Scan for the cell matching the given text and deliver its [X, Y] coordinate at center. 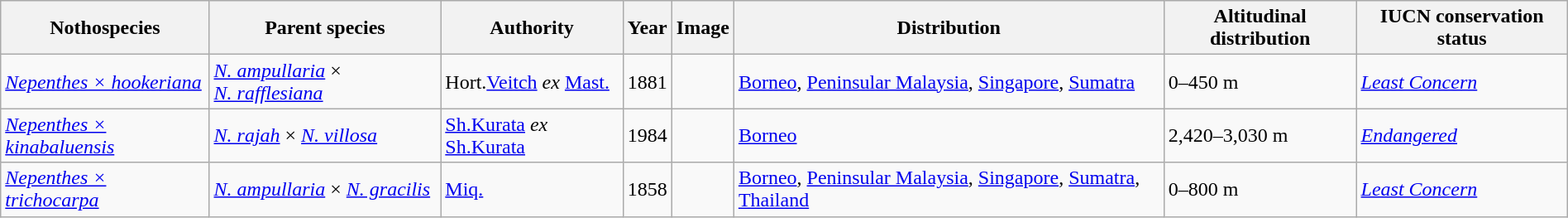
2,420–3,030 m [1260, 136]
Authority [532, 28]
Sh.Kurata ex Sh.Kurata [532, 136]
Parent species [325, 28]
Endangered [1462, 136]
N. ampullaria × N. gracilis [325, 189]
1984 [647, 136]
Image [703, 28]
1881 [647, 81]
Altitudinal distribution [1260, 28]
Hort.Veitch ex Mast. [532, 81]
Nepenthes × hookeriana [105, 81]
Nepenthes × trichocarpa [105, 189]
Borneo [949, 136]
Year [647, 28]
IUCN conservation status [1462, 28]
N. ampullaria × N. rafflesiana [325, 81]
Distribution [949, 28]
Borneo, Peninsular Malaysia, Singapore, Sumatra, Thailand [949, 189]
1858 [647, 189]
0–450 m [1260, 81]
N. rajah × N. villosa [325, 136]
0–800 m [1260, 189]
Borneo, Peninsular Malaysia, Singapore, Sumatra [949, 81]
Nepenthes × kinabaluensis [105, 136]
Miq. [532, 189]
Nothospecies [105, 28]
